Determine the (X, Y) coordinate at the center of the cell enclosing the given text.  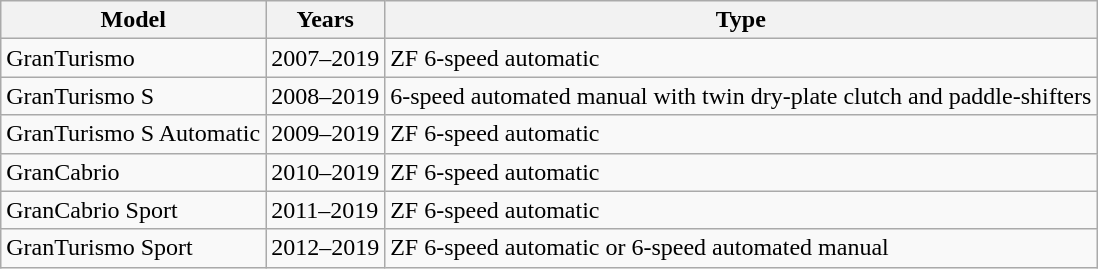
Model (134, 20)
2011–2019 (326, 210)
GranTurismo S (134, 96)
GranTurismo S Automatic (134, 134)
GranCabrio Sport (134, 210)
2010–2019 (326, 172)
GranCabrio (134, 172)
2012–2019 (326, 248)
Years (326, 20)
ZF 6-speed automatic or 6-speed automated manual (741, 248)
6-speed automated manual with twin dry-plate clutch and paddle-shifters (741, 96)
2009–2019 (326, 134)
GranTurismo (134, 58)
GranTurismo Sport (134, 248)
Type (741, 20)
2008–2019 (326, 96)
2007–2019 (326, 58)
